Output the [X, Y] coordinate of the center of the cell containing the given text.  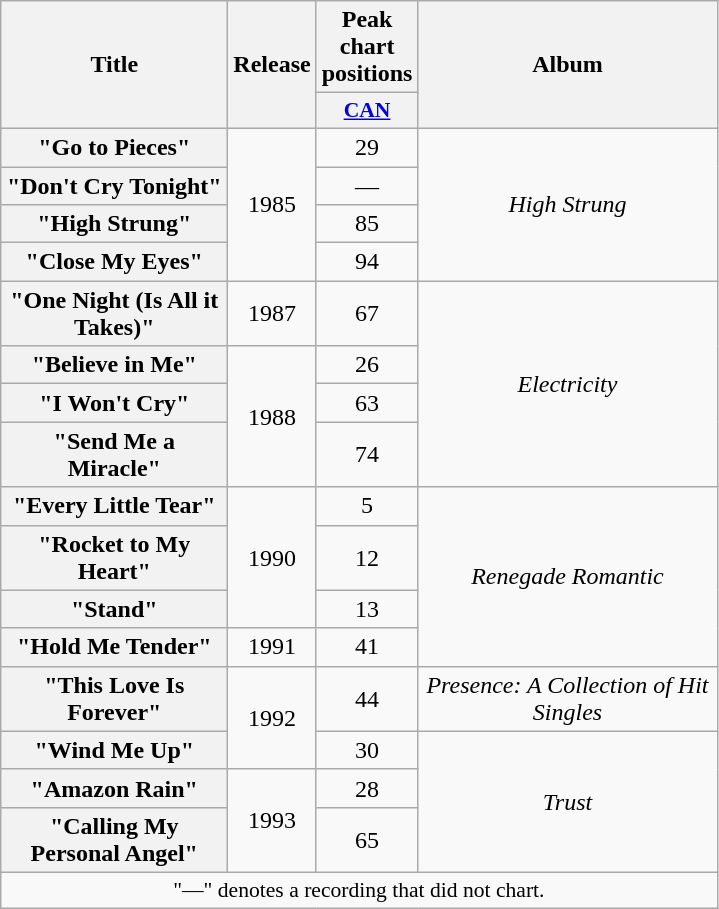
"Believe in Me" [114, 365]
13 [367, 609]
"Hold Me Tender" [114, 647]
"I Won't Cry" [114, 403]
Presence: A Collection of Hit Singles [568, 698]
CAN [367, 111]
1988 [272, 416]
High Strung [568, 204]
63 [367, 403]
"Close My Eyes" [114, 262]
"Calling My Personal Angel" [114, 840]
28 [367, 788]
85 [367, 224]
41 [367, 647]
"Wind Me Up" [114, 750]
26 [367, 365]
"Don't Cry Tonight" [114, 185]
"Go to Pieces" [114, 147]
"—" denotes a recording that did not chart. [359, 890]
Trust [568, 802]
1992 [272, 718]
1990 [272, 558]
Album [568, 65]
1987 [272, 314]
"This Love Is Forever" [114, 698]
— [367, 185]
"Send Me a Miracle" [114, 454]
Release [272, 65]
"High Strung" [114, 224]
65 [367, 840]
29 [367, 147]
67 [367, 314]
Electricity [568, 384]
Title [114, 65]
94 [367, 262]
Peak chart positions [367, 47]
"One Night (Is All it Takes)" [114, 314]
1991 [272, 647]
1993 [272, 820]
1985 [272, 204]
44 [367, 698]
Renegade Romantic [568, 576]
5 [367, 506]
74 [367, 454]
"Amazon Rain" [114, 788]
30 [367, 750]
"Every Little Tear" [114, 506]
12 [367, 558]
"Stand" [114, 609]
"Rocket to My Heart" [114, 558]
